Scan for the cell matching the given text and deliver its [x, y] coordinate at center. 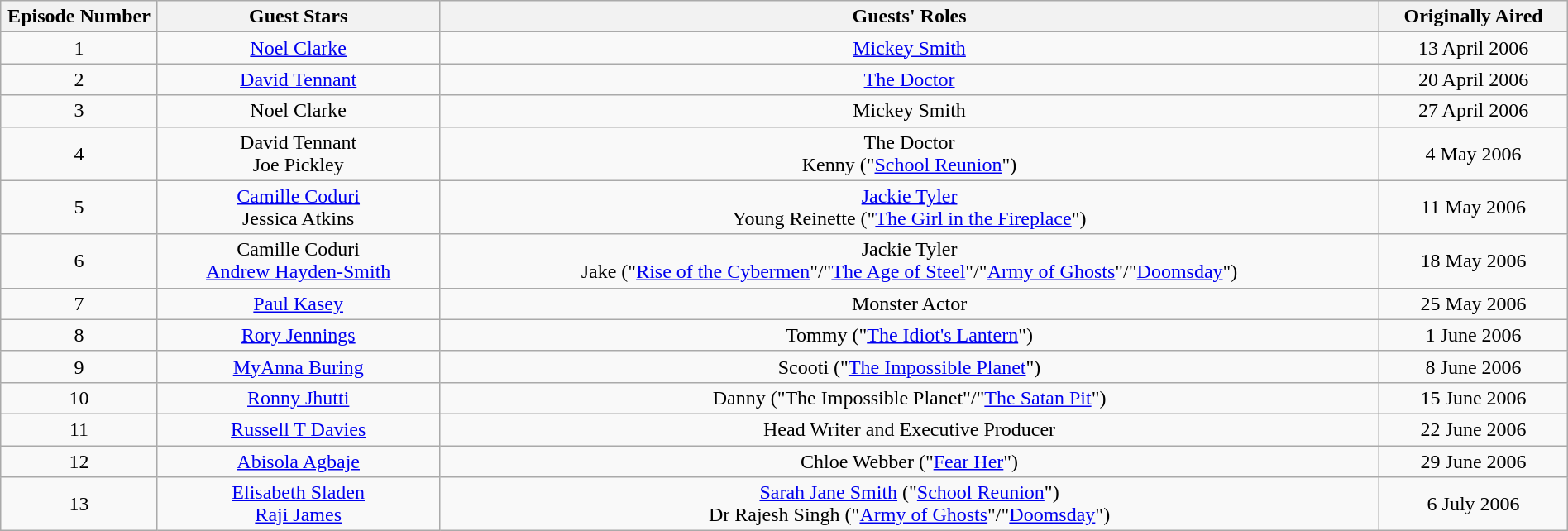
27 April 2006 [1474, 111]
5 [79, 207]
Monster Actor [910, 304]
Danny ("The Impossible Planet"/"The Satan Pit") [910, 398]
8 June 2006 [1474, 366]
Jackie Tyler Young Reinette ("The Girl in the Fireplace") [910, 207]
Elisabeth Sladen Raji James [298, 505]
29 June 2006 [1474, 461]
Tommy ("The Idiot's Lantern") [910, 335]
8 [79, 335]
10 [79, 398]
22 June 2006 [1474, 429]
Chloe Webber ("Fear Her") [910, 461]
13 April 2006 [1474, 48]
Guest Stars [298, 17]
Camille Coduri Jessica Atkins [298, 207]
11 May 2006 [1474, 207]
Paul Kasey [298, 304]
1 June 2006 [1474, 335]
1 [79, 48]
4 May 2006 [1474, 154]
18 May 2006 [1474, 261]
7 [79, 304]
The Doctor Kenny ("School Reunion") [910, 154]
Rory Jennings [298, 335]
6 [79, 261]
Originally Aired [1474, 17]
MyAnna Buring [298, 366]
The Doctor [910, 79]
Episode Number [79, 17]
David Tennant [298, 79]
2 [79, 79]
6 July 2006 [1474, 505]
Abisola Agbaje [298, 461]
9 [79, 366]
3 [79, 111]
25 May 2006 [1474, 304]
Camille Coduri Andrew Hayden-Smith [298, 261]
Head Writer and Executive Producer [910, 429]
15 June 2006 [1474, 398]
Guests' Roles [910, 17]
11 [79, 429]
Scooti ("The Impossible Planet") [910, 366]
Jackie Tyler Jake ("Rise of the Cybermen"/"The Age of Steel"/"Army of Ghosts"/"Doomsday") [910, 261]
13 [79, 505]
20 April 2006 [1474, 79]
David Tennant Joe Pickley [298, 154]
4 [79, 154]
Russell T Davies [298, 429]
Ronny Jhutti [298, 398]
Sarah Jane Smith ("School Reunion") Dr Rajesh Singh ("Army of Ghosts"/"Doomsday") [910, 505]
12 [79, 461]
